Identify which cell holds the provided text, then report its [X, Y] central coordinate. 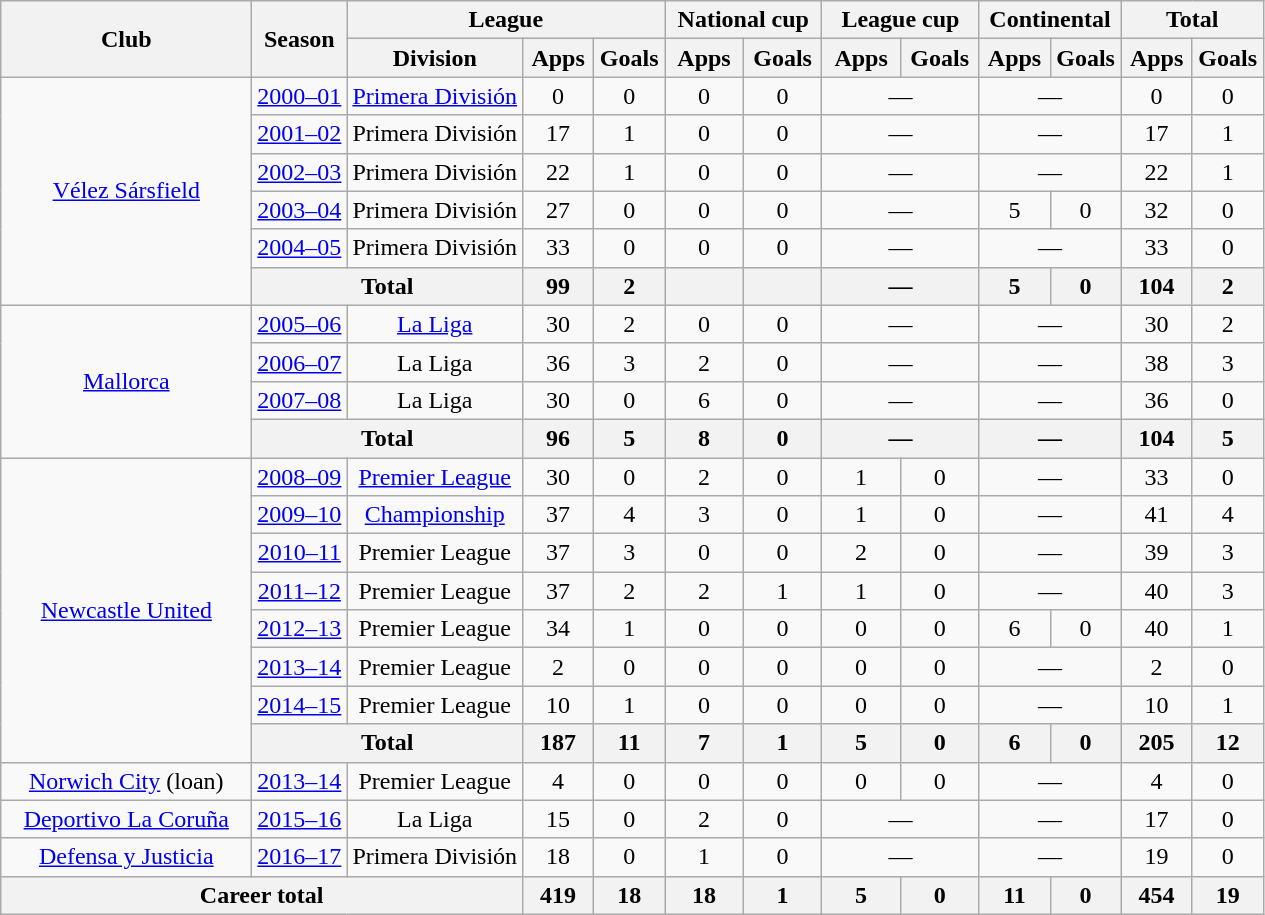
Career total [262, 895]
39 [1156, 553]
Division [435, 58]
Club [126, 39]
Vélez Sársfield [126, 191]
Season [300, 39]
2001–02 [300, 134]
2005–06 [300, 324]
Championship [435, 515]
419 [558, 895]
38 [1156, 362]
27 [558, 210]
7 [704, 743]
Mallorca [126, 381]
34 [558, 629]
96 [558, 438]
Continental [1050, 20]
32 [1156, 210]
2008–09 [300, 477]
National cup [744, 20]
2009–10 [300, 515]
League [506, 20]
Norwich City (loan) [126, 781]
187 [558, 743]
2010–11 [300, 553]
2000–01 [300, 96]
8 [704, 438]
2003–04 [300, 210]
2015–16 [300, 819]
205 [1156, 743]
League cup [900, 20]
2007–08 [300, 400]
2011–12 [300, 591]
12 [1228, 743]
99 [558, 286]
2014–15 [300, 705]
454 [1156, 895]
2016–17 [300, 857]
Newcastle United [126, 610]
2002–03 [300, 172]
41 [1156, 515]
Deportivo La Coruña [126, 819]
15 [558, 819]
2004–05 [300, 248]
2006–07 [300, 362]
Defensa y Justicia [126, 857]
2012–13 [300, 629]
